Detect which cell encompasses the target text, then output its (x, y) center coordinate. 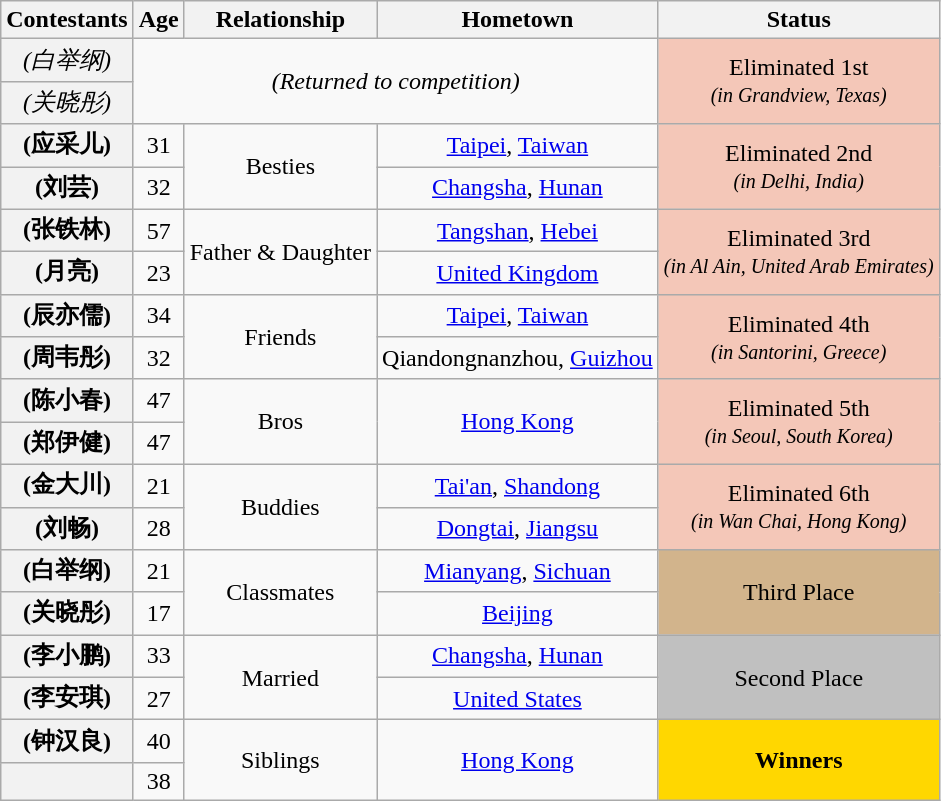
(张铁林) (67, 230)
Classmates (280, 592)
Beijing (518, 614)
Father & Daughter (280, 252)
Second Place (798, 678)
(月亮) (67, 274)
Friends (280, 336)
Eliminated 4th(in Santorini, Greece) (798, 336)
Age (158, 20)
38 (158, 781)
57 (158, 230)
Third Place (798, 592)
34 (158, 316)
Eliminated 1st(in Grandview, Texas) (798, 82)
23 (158, 274)
(辰亦儒) (67, 316)
(刘畅) (67, 528)
Eliminated 2nd(in Delhi, India) (798, 166)
Status (798, 20)
Tangshan, Hebei (518, 230)
Besties (280, 166)
Hometown (518, 20)
Dongtai, Jiangsu (518, 528)
17 (158, 614)
33 (158, 656)
Bros (280, 422)
Relationship (280, 20)
40 (158, 742)
(陈小春) (67, 400)
Qiandongnanzhou, Guizhou (518, 358)
(李小鹏) (67, 656)
28 (158, 528)
(金大川) (67, 486)
Eliminated 6th(in Wan Chai, Hong Kong) (798, 506)
Siblings (280, 760)
(郑伊健) (67, 444)
Contestants (67, 20)
Buddies (280, 506)
27 (158, 698)
Eliminated 5th(in Seoul, South Korea) (798, 422)
Married (280, 678)
United States (518, 698)
(刘芸) (67, 188)
(钟汉良) (67, 742)
(应采儿) (67, 146)
(周韦彤) (67, 358)
31 (158, 146)
(Returned to competition) (396, 82)
United Kingdom (518, 274)
(李安琪) (67, 698)
Winners (798, 760)
Tai'an, Shandong (518, 486)
Eliminated 3rd(in Al Ain, United Arab Emirates) (798, 252)
Mianyang, Sichuan (518, 572)
